Pinpoint the cell where the given text exists, returning its [X, Y] midpoint coordinate. 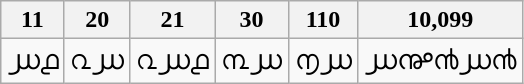
21 [172, 20]
30 [252, 20]
൨൰൧ [172, 61]
൰൲൯൰൯ [440, 61]
11 [32, 20]
൨൰ [97, 61]
110 [322, 20]
൩൰ [252, 61]
10,099 [440, 20]
൱൰ [322, 61]
൰൧ [32, 61]
20 [97, 20]
